Extract the [X, Y] coordinate from the center of the cell holding the provided text.  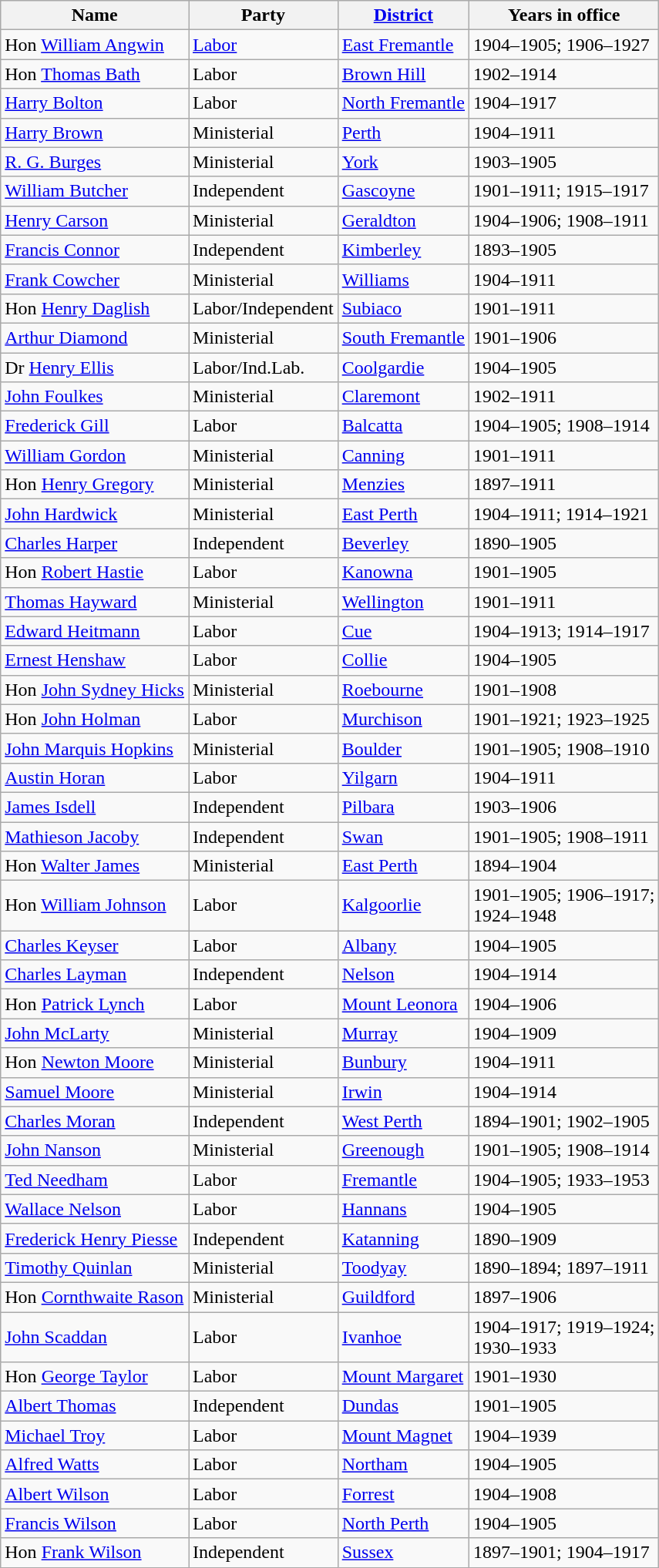
Hon John Holman [95, 719]
1902–1914 [564, 74]
Alfred Watts [95, 1465]
1904–1917; 1919–1924;1930–1933 [564, 1336]
Katanning [403, 1238]
1901–1911; 1915–1917 [564, 191]
District [403, 15]
John Nanson [95, 1150]
Swan [403, 836]
Northam [403, 1465]
Greenough [403, 1150]
1904–1905; 1908–1914 [564, 426]
William Butcher [95, 191]
1901–1905; 1908–1914 [564, 1150]
1901–1930 [564, 1377]
Charles Layman [95, 975]
Guildford [403, 1297]
Hon Patrick Lynch [95, 1004]
Hon William Angwin [95, 45]
1903–1906 [564, 807]
Ernest Henshaw [95, 660]
1904–1911; 1914–1921 [564, 514]
John Marquis Hopkins [95, 748]
1904–1908 [564, 1494]
Ivanhoe [403, 1336]
Yilgarn [403, 777]
1904–1939 [564, 1435]
Kanowna [403, 572]
Labor/Ind.Lab. [263, 368]
1890–1905 [564, 543]
Hon Robert Hastie [95, 572]
Hon William Johnson [95, 906]
1901–1905; 1906–1917;1924–1948 [564, 906]
Claremont [403, 397]
Frank Cowcher [95, 279]
1904–1906 [564, 1004]
1897–1901; 1904–1917 [564, 1553]
Beverley [403, 543]
Subiaco [403, 308]
1904–1917 [564, 103]
Harry Bolton [95, 103]
Sussex [403, 1553]
John McLarty [95, 1033]
Murray [403, 1033]
Hon George Taylor [95, 1377]
Menzies [403, 485]
Francis Wilson [95, 1523]
1890–1894; 1897–1911 [564, 1267]
Francis Connor [95, 250]
Hon Cornthwaite Rason [95, 1297]
Perth [403, 133]
Hon Thomas Bath [95, 74]
Kalgoorlie [403, 906]
1901–1905; 1908–1910 [564, 748]
1901–1905; 1908–1911 [564, 836]
Pilbara [403, 807]
1901–1906 [564, 337]
1904–1913; 1914–1917 [564, 631]
Dr Henry Ellis [95, 368]
1893–1905 [564, 250]
Roebourne [403, 690]
Years in office [564, 15]
Labor/Independent [263, 308]
William Gordon [95, 455]
1901–1921; 1923–1925 [564, 719]
Gascoyne [403, 191]
1902–1911 [564, 397]
Ted Needham [95, 1180]
Collie [403, 660]
1904–1905; 1933–1953 [564, 1180]
1904–1905; 1906–1927 [564, 45]
John Scaddan [95, 1336]
1897–1911 [564, 485]
Wallace Nelson [95, 1209]
Williams [403, 279]
East Fremantle [403, 45]
1903–1905 [564, 162]
Frederick Henry Piesse [95, 1238]
Thomas Hayward [95, 602]
Hon Henry Gregory [95, 485]
Bunbury [403, 1063]
R. G. Burges [95, 162]
Brown Hill [403, 74]
Irwin [403, 1092]
Henry Carson [95, 220]
Charles Keyser [95, 945]
John Foulkes [95, 397]
Hon Frank Wilson [95, 1553]
Mathieson Jacoby [95, 836]
Albert Wilson [95, 1494]
Albany [403, 945]
Canning [403, 455]
Edward Heitmann [95, 631]
Charles Moran [95, 1121]
Timothy Quinlan [95, 1267]
Mount Leonora [403, 1004]
Dundas [403, 1406]
York [403, 162]
Geraldton [403, 220]
Nelson [403, 975]
Name [95, 15]
1894–1904 [564, 866]
Party [263, 15]
Balcatta [403, 426]
Mount Margaret [403, 1377]
Hon Henry Daglish [95, 308]
1904–1906; 1908–1911 [564, 220]
North Perth [403, 1523]
West Perth [403, 1121]
Forrest [403, 1494]
Mount Magnet [403, 1435]
Kimberley [403, 250]
1897–1906 [564, 1297]
Murchison [403, 719]
1904–1909 [564, 1033]
Cue [403, 631]
James Isdell [95, 807]
Hon Walter James [95, 866]
Arthur Diamond [95, 337]
South Fremantle [403, 337]
Michael Troy [95, 1435]
John Hardwick [95, 514]
Austin Horan [95, 777]
1901–1908 [564, 690]
Hon John Sydney Hicks [95, 690]
1894–1901; 1902–1905 [564, 1121]
Toodyay [403, 1267]
Samuel Moore [95, 1092]
Wellington [403, 602]
Coolgardie [403, 368]
Harry Brown [95, 133]
1890–1909 [564, 1238]
North Fremantle [403, 103]
Charles Harper [95, 543]
Boulder [403, 748]
Hon Newton Moore [95, 1063]
Hannans [403, 1209]
Frederick Gill [95, 426]
Albert Thomas [95, 1406]
Fremantle [403, 1180]
